Identify which cell holds the provided text, then report its [X, Y] central coordinate. 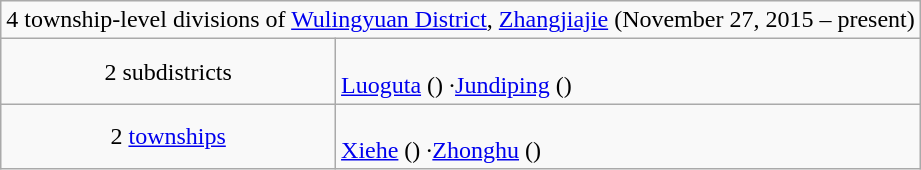
Luoguta () ·Jundiping () [628, 72]
2 subdistricts [168, 72]
4 township-level divisions of Wulingyuan District, Zhangjiajie (November 27, 2015 – present) [461, 20]
2 townships [168, 136]
Xiehe () ·Zhonghu () [628, 136]
